Identify which cell holds the provided text, then report its (x, y) central coordinate. 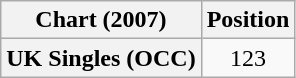
123 (248, 58)
Position (248, 20)
UK Singles (OCC) (101, 58)
Chart (2007) (101, 20)
